From the cell containing the given text, extract its center point as (X, Y) coordinate. 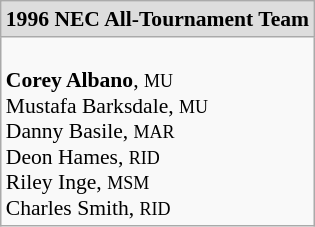
Corey Albano, MU Mustafa Barksdale, MU Danny Basile, MAR Deon Hames, RID Riley Inge, MSM Charles Smith, RID (158, 132)
1996 NEC All-Tournament Team (158, 19)
